Identify which cell holds the provided text, then report its (X, Y) central coordinate. 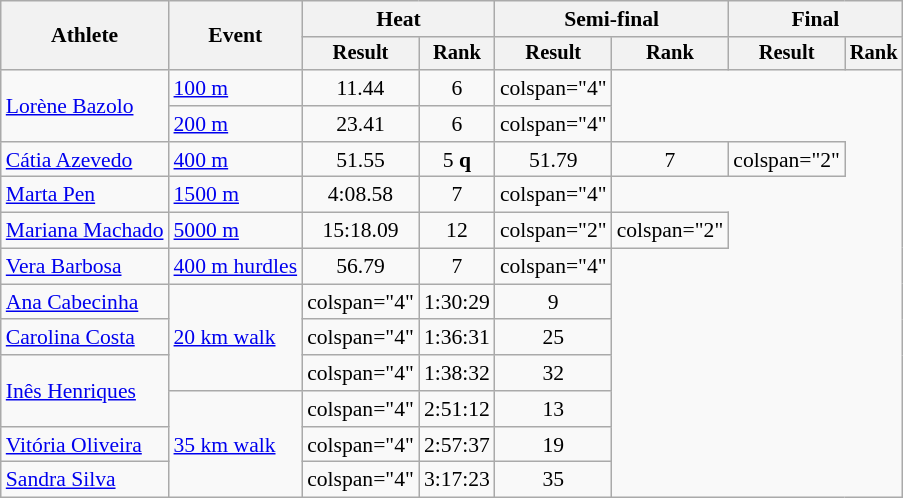
Marta Pen (85, 195)
400 m hurdles (236, 267)
32 (554, 373)
Vera Barbosa (85, 267)
Semi-final (612, 19)
Final (815, 19)
5000 m (236, 231)
1500 m (236, 195)
Cátia Azevedo (85, 160)
19 (554, 445)
15:18.09 (360, 231)
12 (457, 231)
51.55 (360, 160)
3:17:23 (457, 480)
13 (554, 409)
Inês Henriques (85, 390)
Athlete (85, 36)
11.44 (360, 88)
20 km walk (236, 338)
9 (554, 302)
Ana Cabecinha (85, 302)
Sandra Silva (85, 480)
35 (554, 480)
1:38:32 (457, 373)
Vitória Oliveira (85, 445)
Event (236, 36)
1:30:29 (457, 302)
51.79 (554, 160)
Mariana Machado (85, 231)
5 q (457, 160)
56.79 (360, 267)
35 km walk (236, 444)
2:51:12 (457, 409)
200 m (236, 124)
Carolina Costa (85, 338)
4:08.58 (360, 195)
1:36:31 (457, 338)
25 (554, 338)
Heat (398, 19)
400 m (236, 160)
23.41 (360, 124)
Lorène Bazolo (85, 106)
2:57:37 (457, 445)
100 m (236, 88)
